Return the (X, Y) coordinate for the center point of the cell that contains the specified text.  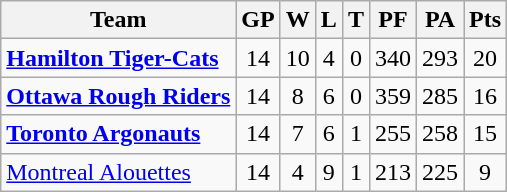
GP (258, 20)
285 (440, 96)
15 (486, 134)
PA (440, 20)
359 (392, 96)
T (356, 20)
Toronto Argonauts (118, 134)
Ottawa Rough Riders (118, 96)
10 (298, 58)
Pts (486, 20)
213 (392, 172)
258 (440, 134)
Team (118, 20)
16 (486, 96)
255 (392, 134)
L (328, 20)
Montreal Alouettes (118, 172)
20 (486, 58)
Hamilton Tiger-Cats (118, 58)
W (298, 20)
225 (440, 172)
340 (392, 58)
7 (298, 134)
PF (392, 20)
293 (440, 58)
8 (298, 96)
